Capture the cell that displays the provided text and extract its (X, Y) central coordinate. 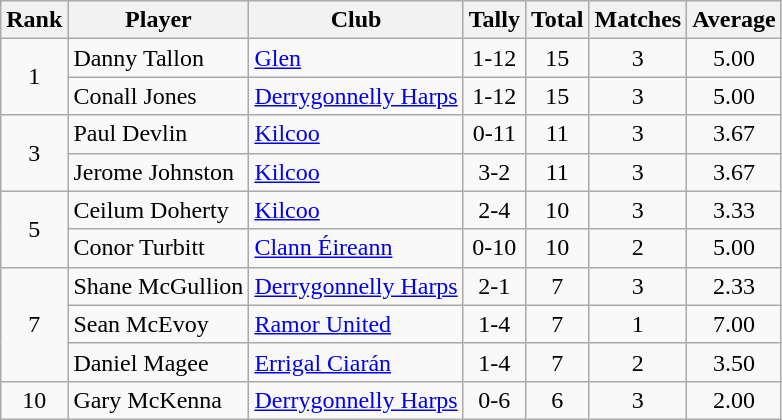
Tally (494, 20)
3.50 (734, 362)
Conor Turbitt (158, 248)
Matches (638, 20)
Gary McKenna (158, 400)
Average (734, 20)
0-10 (494, 248)
2.33 (734, 286)
Glen (356, 58)
Paul Devlin (158, 134)
2-1 (494, 286)
Shane McGullion (158, 286)
7.00 (734, 324)
Danny Tallon (158, 58)
6 (557, 400)
Total (557, 20)
Sean McEvoy (158, 324)
5 (34, 229)
3.33 (734, 210)
Ramor United (356, 324)
0-6 (494, 400)
Daniel Magee (158, 362)
2-4 (494, 210)
0-11 (494, 134)
Clann Éireann (356, 248)
Rank (34, 20)
Player (158, 20)
Errigal Ciarán (356, 362)
Ceilum Doherty (158, 210)
2.00 (734, 400)
Club (356, 20)
Jerome Johnston (158, 172)
3-2 (494, 172)
Conall Jones (158, 96)
